Locate the cell with the specified text and output its (X, Y) center coordinate. 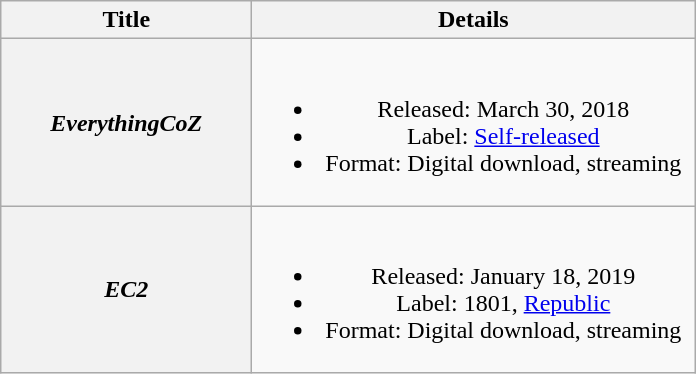
EverythingCoZ (126, 122)
Title (126, 20)
Released: January 18, 2019Label: 1801, RepublicFormat: Digital download, streaming (474, 290)
Released: March 30, 2018Label: Self-releasedFormat: Digital download, streaming (474, 122)
Details (474, 20)
EC2 (126, 290)
